Scan for the cell matching the given text and deliver its (x, y) coordinate at center. 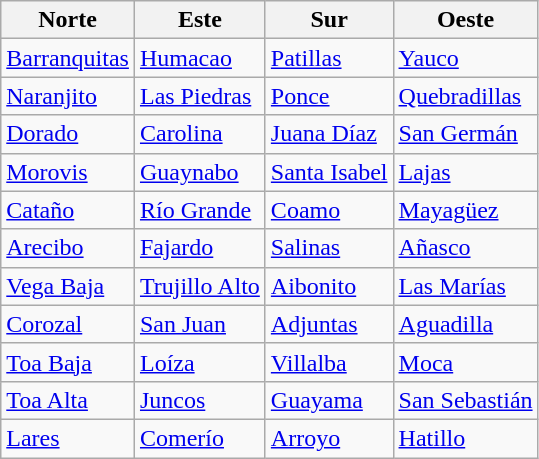
Arroyo (329, 438)
Sur (329, 20)
Carolina (200, 134)
Santa Isabel (329, 172)
Aguadilla (466, 324)
Guayama (329, 400)
San Juan (200, 324)
Las Piedras (200, 96)
Aibonito (329, 286)
Mayagüez (466, 210)
Dorado (68, 134)
Naranjito (68, 96)
Corozal (68, 324)
Fajardo (200, 248)
Las Marías (466, 286)
Trujillo Alto (200, 286)
Yauco (466, 58)
Patillas (329, 58)
Norte (68, 20)
Humacao (200, 58)
San Sebastián (466, 400)
Cataño (68, 210)
Morovis (68, 172)
Añasco (466, 248)
Río Grande (200, 210)
Toa Alta (68, 400)
Lajas (466, 172)
Ponce (329, 96)
Coamo (329, 210)
Loíza (200, 362)
Barranquitas (68, 58)
Juana Díaz (329, 134)
Adjuntas (329, 324)
Salinas (329, 248)
Oeste (466, 20)
Juncos (200, 400)
Toa Baja (68, 362)
Villalba (329, 362)
Este (200, 20)
Comerío (200, 438)
Guaynabo (200, 172)
Moca (466, 362)
Vega Baja (68, 286)
San Germán (466, 134)
Hatillo (466, 438)
Lares (68, 438)
Quebradillas (466, 96)
Arecibo (68, 248)
